Find where the given text appears and provide that cell's center as [X, Y] coordinate. 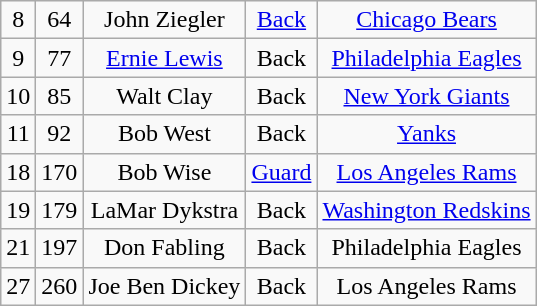
11 [18, 134]
Yanks [426, 134]
10 [18, 96]
170 [60, 172]
8 [18, 20]
260 [60, 286]
27 [18, 286]
Joe Ben Dickey [164, 286]
21 [18, 248]
Washington Redskins [426, 210]
John Ziegler [164, 20]
Don Fabling [164, 248]
Bob West [164, 134]
Ernie Lewis [164, 58]
Walt Clay [164, 96]
18 [18, 172]
19 [18, 210]
179 [60, 210]
64 [60, 20]
77 [60, 58]
197 [60, 248]
Bob Wise [164, 172]
9 [18, 58]
New York Giants [426, 96]
92 [60, 134]
85 [60, 96]
Guard [282, 172]
Chicago Bears [426, 20]
LaMar Dykstra [164, 210]
